Pinpoint the cell where the given text exists, returning its (X, Y) midpoint coordinate. 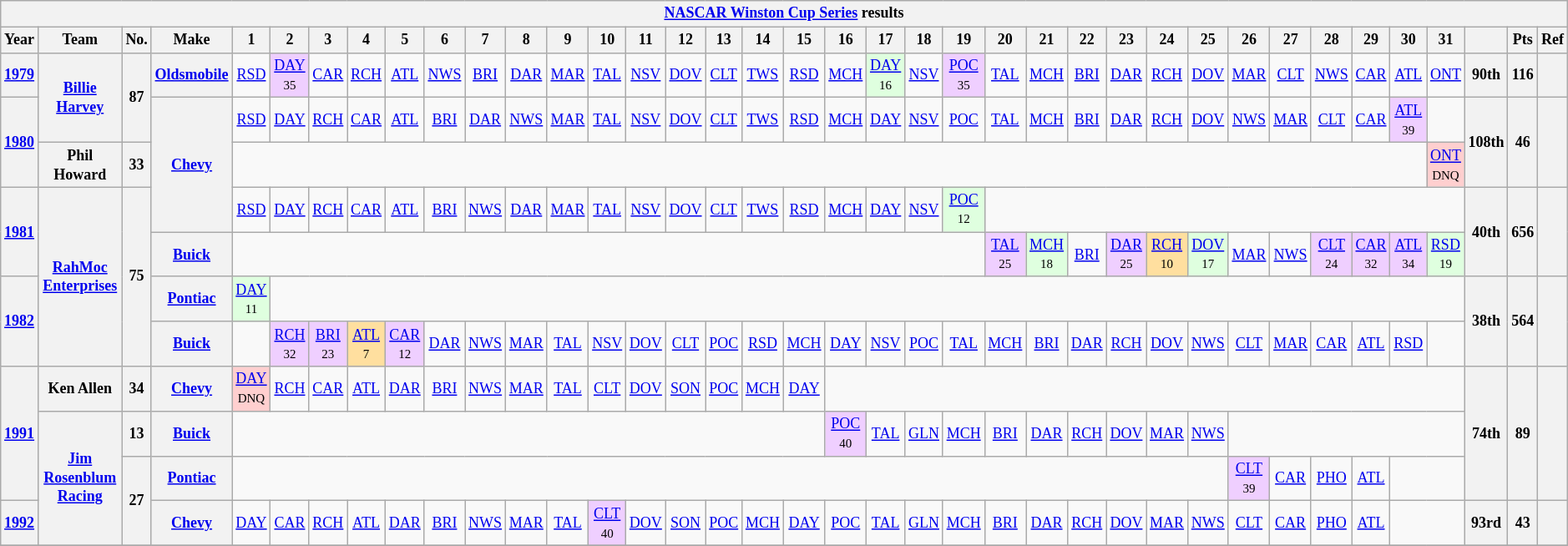
10 (608, 40)
20 (1005, 40)
POC 35 (964, 75)
43 (1523, 523)
Year (20, 40)
2 (290, 40)
ONTDNQ (1446, 164)
1991 (20, 434)
DAY11 (251, 299)
5 (404, 40)
23 (1126, 40)
89 (1523, 434)
Ref (1553, 40)
14 (763, 40)
22 (1087, 40)
DAY 16 (886, 75)
87 (137, 97)
46 (1523, 142)
12 (685, 40)
30 (1409, 40)
Oldsmobile (192, 75)
21 (1047, 40)
POC 12 (964, 210)
DAYDNQ (251, 389)
17 (886, 40)
1979 (20, 75)
CAR 12 (404, 344)
CLT24 (1331, 255)
ATL34 (1409, 255)
564 (1523, 321)
ONT (1446, 75)
656 (1523, 232)
34 (137, 389)
33 (137, 164)
16 (846, 40)
CLT 39 (1249, 478)
9 (568, 40)
4 (367, 40)
Team (80, 40)
Ken Allen (80, 389)
Billie Harvey (80, 97)
DOV17 (1207, 255)
1981 (20, 232)
POC40 (846, 433)
DAY35 (290, 75)
38th (1486, 321)
ATL 39 (1409, 120)
1980 (20, 142)
29 (1371, 40)
7 (486, 40)
Jim Rosenblum Racing (80, 478)
ATL 7 (367, 344)
Make (192, 40)
1982 (20, 321)
TAL25 (1005, 255)
15 (804, 40)
6 (444, 40)
18 (924, 40)
26 (1249, 40)
Phil Howard (80, 164)
BRI 23 (328, 344)
19 (964, 40)
8 (526, 40)
RSD19 (1446, 255)
28 (1331, 40)
108th (1486, 142)
116 (1523, 75)
DAR25 (1126, 255)
NASCAR Winston Cup Series results (784, 13)
93rd (1486, 523)
90th (1486, 75)
No. (137, 40)
MCH18 (1047, 255)
3 (328, 40)
RahMoc Enterprises (80, 277)
40th (1486, 232)
Pts (1523, 40)
1 (251, 40)
CAR32 (1371, 255)
74th (1486, 434)
24 (1167, 40)
25 (1207, 40)
75 (137, 277)
CLT40 (608, 523)
1992 (20, 523)
11 (646, 40)
31 (1446, 40)
RCH 32 (290, 344)
RCH10 (1167, 255)
